Capture the cell that displays the provided text and extract its (X, Y) central coordinate. 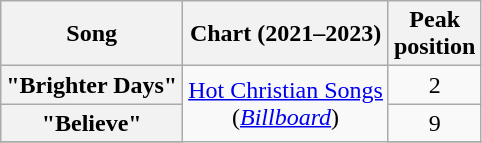
Song (92, 34)
Hot Christian Songs(Billboard) (286, 104)
"Brighter Days" (92, 85)
2 (434, 85)
Peakposition (434, 34)
9 (434, 123)
"Believe" (92, 123)
Chart (2021–2023) (286, 34)
